From the cell containing the given text, extract its center point as [x, y] coordinate. 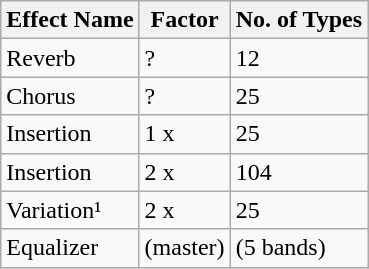
Variation¹ [70, 210]
1 x [184, 134]
No. of Types [299, 20]
Chorus [70, 96]
(5 bands) [299, 248]
Equalizer [70, 248]
(master) [184, 248]
104 [299, 172]
Effect Name [70, 20]
Reverb [70, 58]
12 [299, 58]
Factor [184, 20]
